Find where the given text appears and provide that cell's center as [X, Y] coordinate. 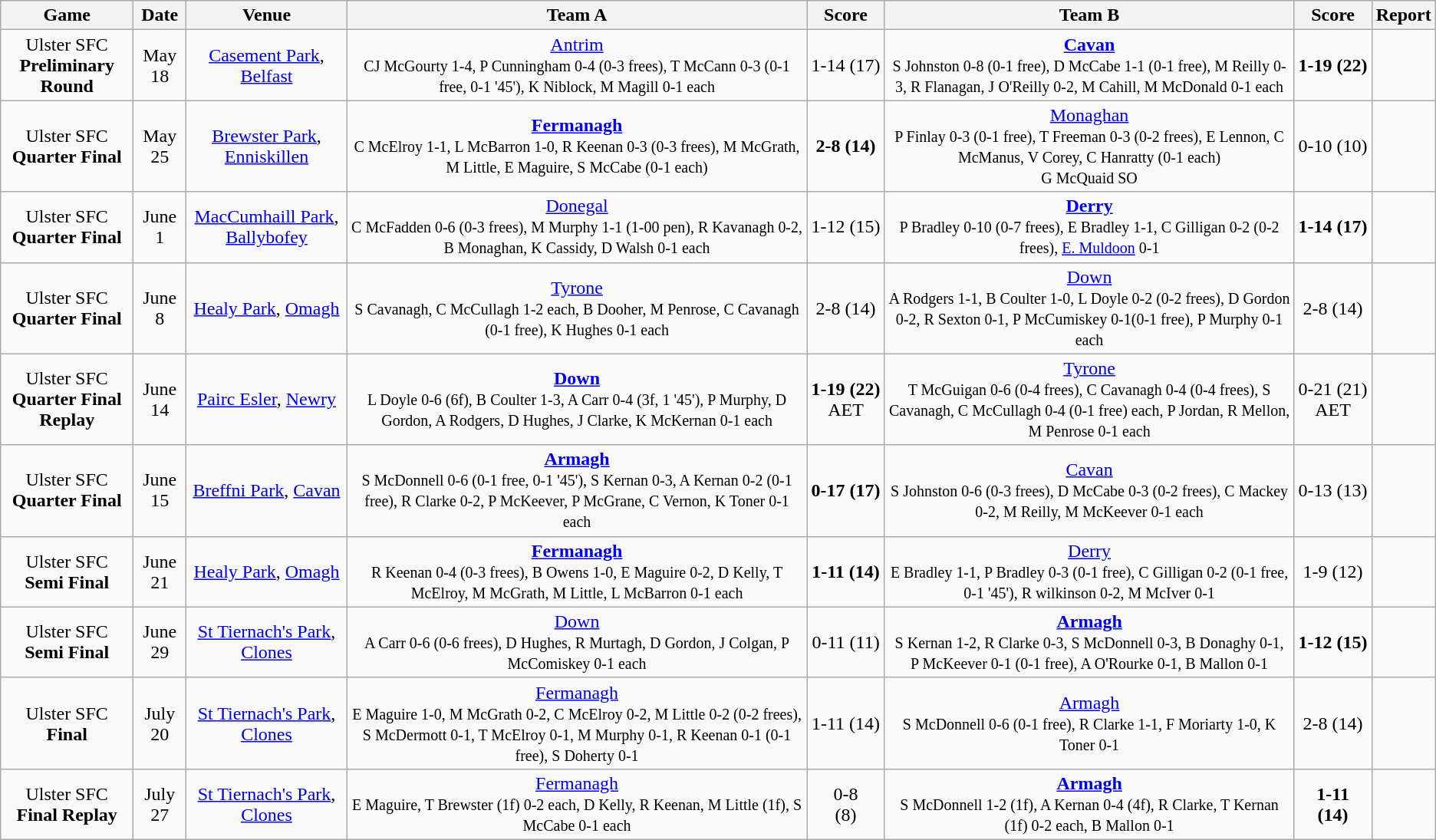
Brewster Park, Enniskillen [267, 146]
ArmaghS McDonnell 0-6 (0-1 free, 0-1 '45'), S Kernan 0-3, A Kernan 0-2 (0-1 free), R Clarke 0-2, P McKeever, P McGrane, C Vernon, K Toner 0-1 each [577, 491]
Cavan S Johnston 0-8 (0-1 free), D McCabe 1-1 (0-1 free), M Reilly 0-3, R Flanagan, J O'Reilly 0-2, M Cahill, M McDonald 0-1 each [1089, 65]
Monaghan P Finlay 0-3 (0-1 free), T Freeman 0-3 (0-2 frees), E Lennon, C McManus, V Corey, C Hanratty (0-1 each)G McQuaid SO [1089, 146]
Fermanagh C McElroy 1-1, L McBarron 1-0, R Keenan 0-3 (0-3 frees), M McGrath, M Little, E Maguire, S McCabe (0-1 each) [577, 146]
DownL Doyle 0-6 (6f), B Coulter 1-3, A Carr 0-4 (3f, 1 '45'), P Murphy, D Gordon, A Rodgers, D Hughes, J Clarke, K McKernan 0-1 each [577, 399]
0-17 (17) [845, 491]
MacCumhaill Park, Ballybofey [267, 227]
TyroneT McGuigan 0-6 (0-4 frees), C Cavanagh 0-4 (0-4 frees), S Cavanagh, C McCullagh 0-4 (0-1 free) each, P Jordan, R Mellon, M Penrose 0-1 each [1089, 399]
DerryE Bradley 1-1, P Bradley 0-3 (0-1 free), C Gilligan 0-2 (0-1 free, 0-1 '45'), R wilkinson 0-2, M McIver 0-1 [1089, 572]
Casement Park, Belfast [267, 65]
1-19 (22) [1333, 65]
Team A [577, 15]
July 20 [160, 723]
June 1 [160, 227]
June 14 [160, 399]
June 8 [160, 308]
Ulster SFC Preliminary Round [68, 65]
ArmaghS McDonnell 0-6 (0-1 free), R Clarke 1-1, F Moriarty 1-0, K Toner 0-1 [1089, 723]
1-19 (22) AET [845, 399]
Team B [1089, 15]
Antrim CJ McGourty 1-4, P Cunningham 0-4 (0-3 frees), T McCann 0-3 (0-1 free, 0-1 '45'), K Niblock, M Magill 0-1 each [577, 65]
Ulster SFCQuarter Final Replay [68, 399]
Ulster SFCFinal [68, 723]
DownA Carr 0-6 (0-6 frees), D Hughes, R Murtagh, D Gordon, J Colgan, P McComiskey 0-1 each [577, 642]
Venue [267, 15]
ArmaghS McDonnell 1-2 (1f), A Kernan 0-4 (4f), R Clarke, T Kernan (1f) 0-2 each, B Mallon 0-1 [1089, 804]
CavanS Johnston 0-6 (0-3 frees), D McCabe 0-3 (0-2 frees), C Mackey 0-2, M Reilly, M McKeever 0-1 each [1089, 491]
May 25 [160, 146]
Donegal C McFadden 0-6 (0-3 frees), M Murphy 1-1 (1-00 pen), R Kavanagh 0-2, B Monaghan, K Cassidy, D Walsh 0-1 each [577, 227]
May 18 [160, 65]
Date [160, 15]
0-21 (21) AET [1333, 399]
Game [68, 15]
1-11(14) [1333, 804]
FermanaghE Maguire, T Brewster (1f) 0-2 each, D Kelly, R Keenan, M Little (1f), S McCabe 0-1 each [577, 804]
Tyrone S Cavanagh, C McCullagh 1-2 each, B Dooher, M Penrose, C Cavanagh (0-1 free), K Hughes 0-1 each [577, 308]
June 29 [160, 642]
0-13 (13) [1333, 491]
June 15 [160, 491]
ArmaghS Kernan 1-2, R Clarke 0-3, S McDonnell 0-3, B Donaghy 0-1, P McKeever 0-1 (0-1 free), A O'Rourke 0-1, B Mallon 0-1 [1089, 642]
Report [1404, 15]
0-10 (10) [1333, 146]
Breffni Park, Cavan [267, 491]
Ulster SFCFinal Replay [68, 804]
Derry P Bradley 0-10 (0-7 frees), E Bradley 1-1, C Gilligan 0-2 (0-2 frees), E. Muldoon 0-1 [1089, 227]
0-11 (11) [845, 642]
June 21 [160, 572]
0-8(8) [845, 804]
DownA Rodgers 1-1, B Coulter 1-0, L Doyle 0-2 (0-2 frees), D Gordon 0-2, R Sexton 0-1, P McCumiskey 0-1(0-1 free), P Murphy 0-1 each [1089, 308]
FermanaghR Keenan 0-4 (0-3 frees), B Owens 1-0, E Maguire 0-2, D Kelly, T McElroy, M McGrath, M Little, L McBarron 0-1 each [577, 572]
Pairc Esler, Newry [267, 399]
July 27 [160, 804]
1-9 (12) [1333, 572]
